Find where the given text appears and provide that cell's center as (x, y) coordinate. 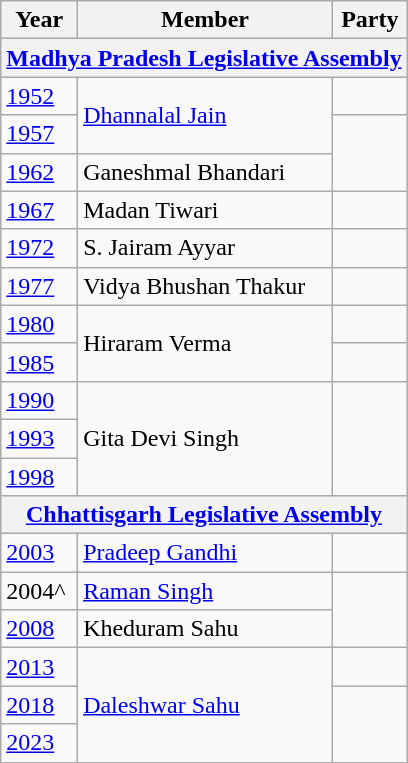
Pradeep Gandhi (206, 553)
Chhattisgarh Legislative Assembly (204, 515)
Member (206, 20)
Year (40, 20)
Madhya Pradesh Legislative Assembly (204, 58)
1998 (40, 477)
2003 (40, 553)
Madan Tiwari (206, 210)
2018 (40, 705)
Ganeshmal Bhandari (206, 172)
Party (370, 20)
Dhannalal Jain (206, 115)
Daleshwar Sahu (206, 705)
Gita Devi Singh (206, 438)
S. Jairam Ayyar (206, 248)
1990 (40, 400)
1980 (40, 324)
1967 (40, 210)
1993 (40, 438)
Raman Singh (206, 591)
Kheduram Sahu (206, 629)
1952 (40, 96)
1957 (40, 134)
2008 (40, 629)
1985 (40, 362)
2023 (40, 743)
Hiraram Verma (206, 343)
1962 (40, 172)
1977 (40, 286)
2013 (40, 667)
2004^ (40, 591)
Vidya Bhushan Thakur (206, 286)
1972 (40, 248)
